Output the [X, Y] coordinate of the center of the cell containing the given text.  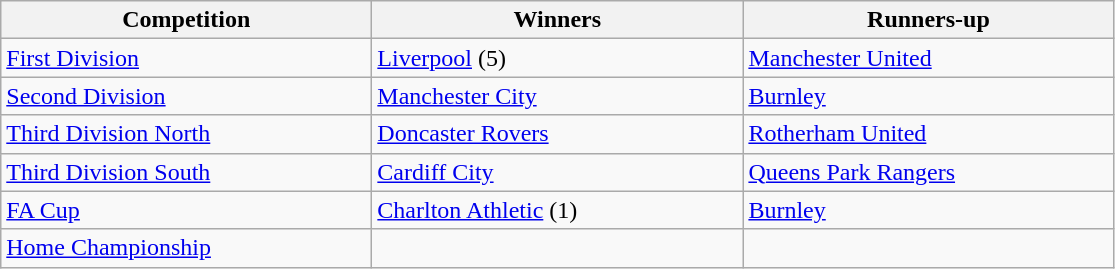
Winners [558, 20]
Third Division North [186, 134]
Runners-up [928, 20]
Second Division [186, 96]
Doncaster Rovers [558, 134]
Manchester City [558, 96]
Competition [186, 20]
Charlton Athletic (1) [558, 210]
Third Division South [186, 172]
Rotherham United [928, 134]
Home Championship [186, 248]
Liverpool (5) [558, 58]
Cardiff City [558, 172]
FA Cup [186, 210]
First Division [186, 58]
Manchester United [928, 58]
Queens Park Rangers [928, 172]
